Find where the given text appears and provide that cell's center as (x, y) coordinate. 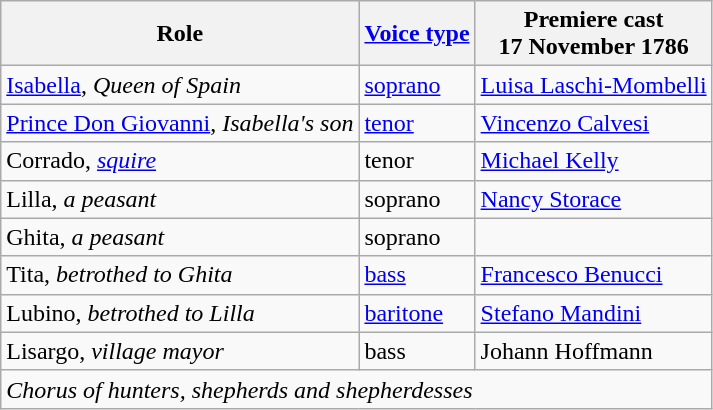
Lisargo, village mayor (180, 351)
Isabella, Queen of Spain (180, 85)
Vincenzo Calvesi (594, 123)
Corrado, squire (180, 161)
Role (180, 34)
Chorus of hunters, shepherds and shepherdesses (356, 389)
Stefano Mandini (594, 313)
Prince Don Giovanni, Isabella's son (180, 123)
Francesco Benucci (594, 275)
Lilla, a peasant (180, 199)
Nancy Storace (594, 199)
Johann Hoffmann (594, 351)
Voice type (417, 34)
Michael Kelly (594, 161)
Tita, betrothed to Ghita (180, 275)
baritone (417, 313)
Lubino, betrothed to Lilla (180, 313)
Premiere cast17 November 1786 (594, 34)
Luisa Laschi-Mombelli (594, 85)
Ghita, a peasant (180, 237)
